Capture the cell that displays the provided text and extract its [x, y] central coordinate. 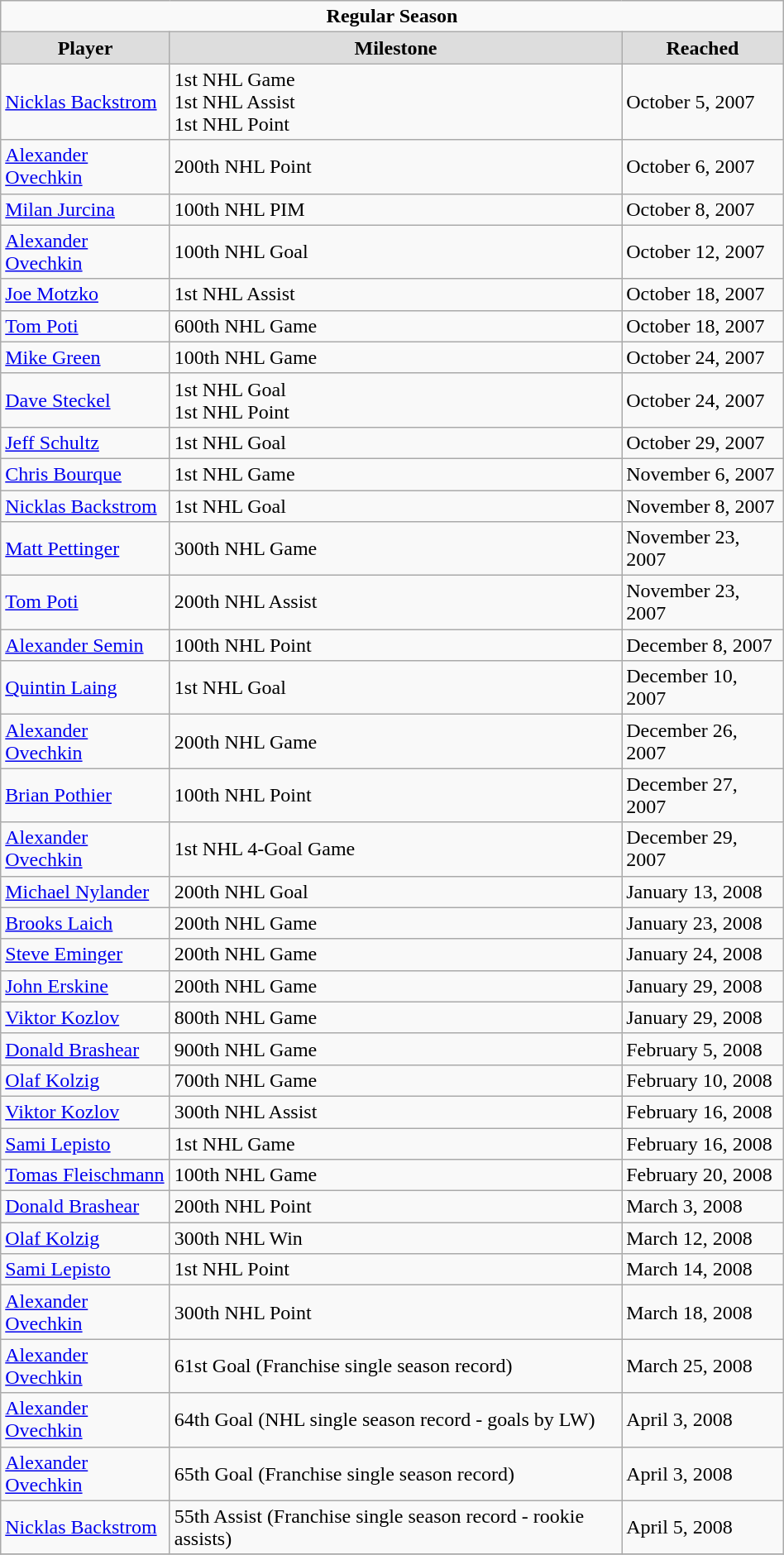
65th Goal (Franchise single season record) [395, 1474]
55th Assist (Franchise single season record - rookie assists) [395, 1527]
March 18, 2008 [703, 1312]
300th NHL Assist [395, 1112]
Jeff Schultz [86, 443]
October 6, 2007 [703, 167]
Alexander Semin [86, 645]
300th NHL Game [395, 549]
January 13, 2008 [703, 892]
200th NHL Assist [395, 602]
December 27, 2007 [703, 796]
Player [86, 48]
November 6, 2007 [703, 474]
1st NHL 4-Goal Game [395, 849]
300th NHL Win [395, 1238]
February 5, 2008 [703, 1049]
Tomas Fleischmann [86, 1175]
1st NHL Game1st NHL Assist1st NHL Point [395, 102]
March 12, 2008 [703, 1238]
100th NHL Goal [395, 251]
January 24, 2008 [703, 955]
Steve Eminger [86, 955]
Michael Nylander [86, 892]
Quintin Laing [86, 688]
61st Goal (Franchise single season record) [395, 1366]
Milestone [395, 48]
October 8, 2007 [703, 209]
March 3, 2008 [703, 1207]
64th Goal (NHL single season record - goals by LW) [395, 1419]
Milan Jurcina [86, 209]
Mike Green [86, 357]
1st NHL Point [395, 1270]
April 5, 2008 [703, 1527]
Brooks Laich [86, 923]
October 5, 2007 [703, 102]
March 14, 2008 [703, 1270]
Dave Steckel [86, 400]
December 8, 2007 [703, 645]
900th NHL Game [395, 1049]
700th NHL Game [395, 1080]
300th NHL Point [395, 1312]
November 8, 2007 [703, 505]
Regular Season [392, 17]
October 12, 2007 [703, 251]
200th NHL Goal [395, 892]
Brian Pothier [86, 796]
1st NHL Goal1st NHL Point [395, 400]
March 25, 2008 [703, 1366]
December 10, 2007 [703, 688]
1st NHL Assist [395, 294]
December 29, 2007 [703, 849]
Joe Motzko [86, 294]
Reached [703, 48]
600th NHL Game [395, 326]
October 29, 2007 [703, 443]
February 10, 2008 [703, 1080]
Chris Bourque [86, 474]
800th NHL Game [395, 1017]
December 26, 2007 [703, 741]
January 23, 2008 [703, 923]
February 20, 2008 [703, 1175]
100th NHL PIM [395, 209]
Matt Pettinger [86, 549]
John Erskine [86, 986]
